Identify which cell holds the provided text, then report its [X, Y] central coordinate. 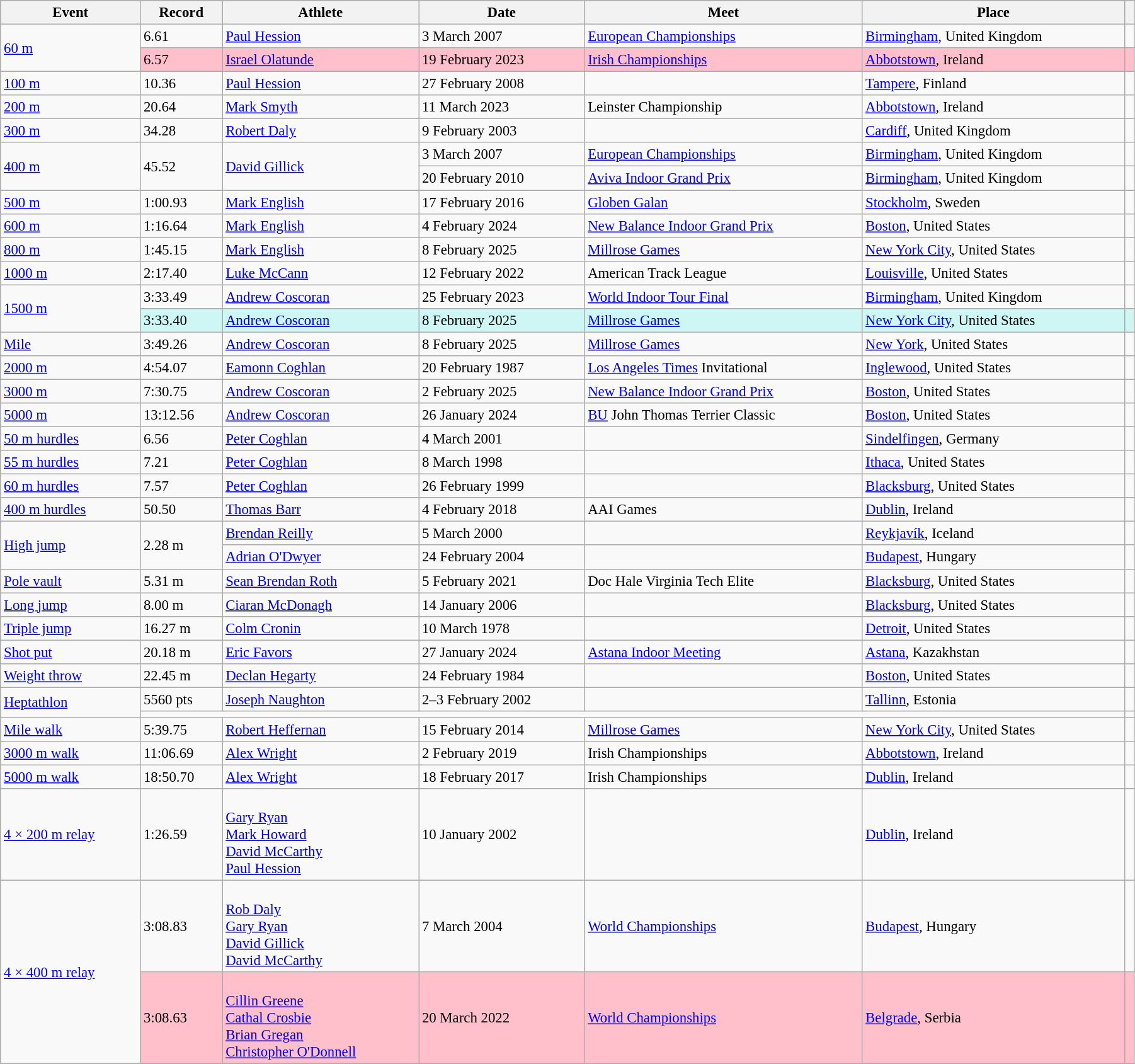
Astana, Kazakhstan [993, 652]
Long jump [71, 605]
New York, United States [993, 344]
16.27 m [181, 628]
Globen Galan [723, 202]
Mark Smyth [321, 107]
3000 m walk [71, 753]
Meet [723, 13]
26 January 2024 [501, 415]
American Track League [723, 273]
3:49.26 [181, 344]
17 February 2016 [501, 202]
Stockholm, Sweden [993, 202]
10 March 1978 [501, 628]
400 m [71, 166]
20 March 2022 [501, 1018]
Cardiff, United Kingdom [993, 131]
2 February 2019 [501, 753]
10.36 [181, 84]
6.57 [181, 60]
19 February 2023 [501, 60]
Doc Hale Virginia Tech Elite [723, 581]
6.61 [181, 37]
Heptathlon [71, 702]
7 March 2004 [501, 927]
3:33.40 [181, 321]
4 March 2001 [501, 439]
Sean Brendan Roth [321, 581]
200 m [71, 107]
5000 m walk [71, 777]
5560 pts [181, 699]
High jump [71, 546]
Event [71, 13]
Place [993, 13]
5.31 m [181, 581]
Adrian O'Dwyer [321, 558]
27 January 2024 [501, 652]
Athlete [321, 13]
60 m hurdles [71, 486]
10 January 2002 [501, 835]
7:30.75 [181, 391]
27 February 2008 [501, 84]
Israel Olatunde [321, 60]
6.56 [181, 439]
Brendan Reilly [321, 534]
9 February 2003 [501, 131]
Shot put [71, 652]
5 February 2021 [501, 581]
Astana Indoor Meeting [723, 652]
4:54.07 [181, 368]
50 m hurdles [71, 439]
60 m [71, 48]
Cillin GreeneCathal CrosbieBrian GreganChristopher O'Donnell [321, 1018]
Ithaca, United States [993, 462]
3:33.49 [181, 297]
David Gillick [321, 166]
Inglewood, United States [993, 368]
20 February 2010 [501, 178]
Eric Favors [321, 652]
Triple jump [71, 628]
2–3 February 2002 [501, 699]
Luke McCann [321, 273]
500 m [71, 202]
Robert Heffernan [321, 729]
20.64 [181, 107]
4 × 400 m relay [71, 973]
Tallinn, Estonia [993, 699]
24 February 2004 [501, 558]
2 February 2025 [501, 391]
Record [181, 13]
5:39.75 [181, 729]
1:00.93 [181, 202]
Louisville, United States [993, 273]
Mile [71, 344]
18:50.70 [181, 777]
World Indoor Tour Final [723, 297]
800 m [71, 249]
20 February 1987 [501, 368]
1500 m [71, 309]
3000 m [71, 391]
1:16.64 [181, 226]
1:45.15 [181, 249]
26 February 1999 [501, 486]
7.21 [181, 462]
Gary RyanMark HowardDavid McCarthyPaul Hession [321, 835]
Date [501, 13]
600 m [71, 226]
50.50 [181, 510]
4 February 2018 [501, 510]
1:26.59 [181, 835]
55 m hurdles [71, 462]
14 January 2006 [501, 605]
Tampere, Finland [993, 84]
2000 m [71, 368]
Declan Hegarty [321, 676]
Aviva Indoor Grand Prix [723, 178]
Colm Cronin [321, 628]
Detroit, United States [993, 628]
Reykjavík, Iceland [993, 534]
400 m hurdles [71, 510]
300 m [71, 131]
8 March 1998 [501, 462]
4 × 200 m relay [71, 835]
5000 m [71, 415]
Thomas Barr [321, 510]
Robert Daly [321, 131]
100 m [71, 84]
4 February 2024 [501, 226]
Rob DalyGary RyanDavid GillickDavid McCarthy [321, 927]
3:08.83 [181, 927]
BU John Thomas Terrier Classic [723, 415]
3:08.63 [181, 1018]
22.45 m [181, 676]
2:17.40 [181, 273]
20.18 m [181, 652]
11:06.69 [181, 753]
AAI Games [723, 510]
11 March 2023 [501, 107]
34.28 [181, 131]
2.28 m [181, 546]
7.57 [181, 486]
15 February 2014 [501, 729]
Ciaran McDonagh [321, 605]
Leinster Championship [723, 107]
Los Angeles Times Invitational [723, 368]
25 February 2023 [501, 297]
Joseph Naughton [321, 699]
Sindelfingen, Germany [993, 439]
24 February 1984 [501, 676]
8.00 m [181, 605]
13:12.56 [181, 415]
45.52 [181, 166]
Belgrade, Serbia [993, 1018]
Mile walk [71, 729]
Weight throw [71, 676]
1000 m [71, 273]
12 February 2022 [501, 273]
18 February 2017 [501, 777]
5 March 2000 [501, 534]
Eamonn Coghlan [321, 368]
Pole vault [71, 581]
